Identify which cell holds the provided text, then report its (x, y) central coordinate. 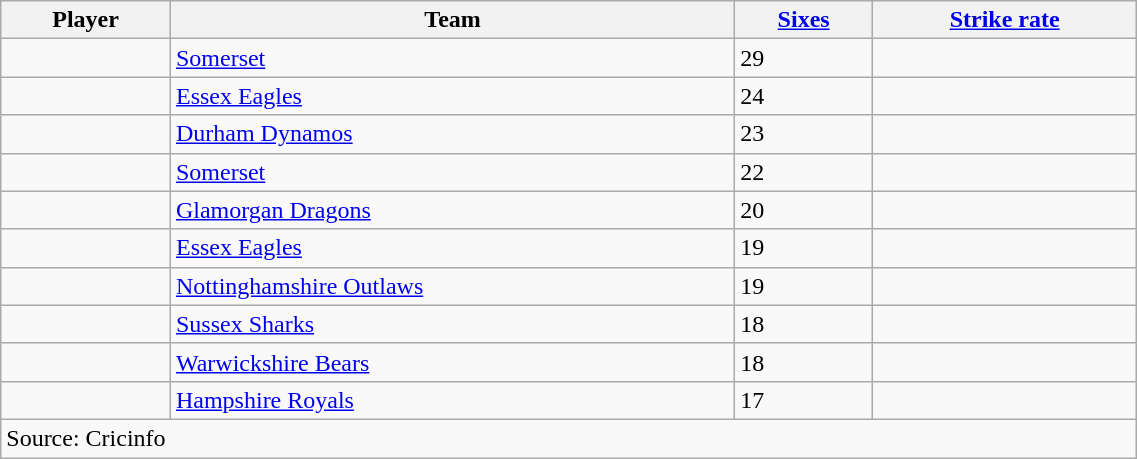
Source: Cricinfo (569, 438)
Glamorgan Dragons (452, 210)
17 (804, 400)
20 (804, 210)
Hampshire Royals (452, 400)
24 (804, 96)
Sussex Sharks (452, 324)
Team (452, 20)
29 (804, 58)
22 (804, 172)
Player (86, 20)
Nottinghamshire Outlaws (452, 286)
Warwickshire Bears (452, 362)
Durham Dynamos (452, 134)
23 (804, 134)
Strike rate (1004, 20)
Sixes (804, 20)
